Return [X, Y] of the center of cell containing provided text 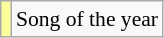
Song of the year [87, 19]
